Provide the (X, Y) coordinate of the cell's center where the given text is located.  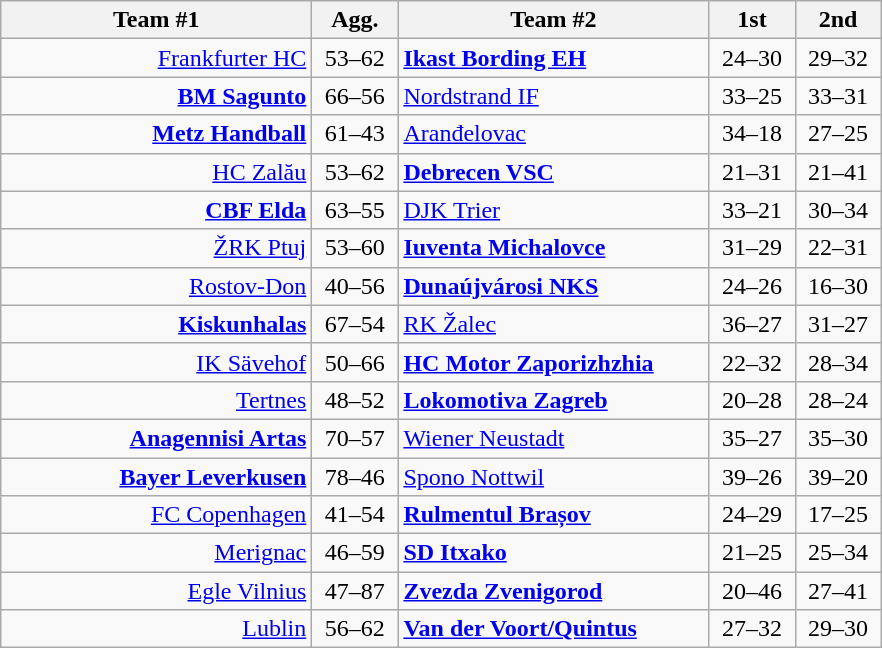
67–54 (355, 324)
Lokomotiva Zagreb (554, 400)
28–24 (838, 400)
24–30 (752, 58)
1st (752, 20)
27–41 (838, 591)
33–25 (752, 96)
Kiskunhalas (156, 324)
Anagennisi Artas (156, 438)
39–26 (752, 477)
29–32 (838, 58)
Agg. (355, 20)
Ikast Bording EH (554, 58)
RK Žalec (554, 324)
61–43 (355, 134)
20–46 (752, 591)
48–52 (355, 400)
41–54 (355, 515)
Debrecen VSC (554, 172)
Merignac (156, 553)
21–31 (752, 172)
29–30 (838, 629)
21–25 (752, 553)
BM Sagunto (156, 96)
Zvezda Zvenigorod (554, 591)
33–31 (838, 96)
31–29 (752, 248)
IK Sävehof (156, 362)
63–55 (355, 210)
SD Itxako (554, 553)
25–34 (838, 553)
Nordstrand IF (554, 96)
Iuventa Michalovce (554, 248)
Lublin (156, 629)
16–30 (838, 286)
DJK Trier (554, 210)
35–30 (838, 438)
28–34 (838, 362)
Aranđelovac (554, 134)
27–25 (838, 134)
30–34 (838, 210)
70–57 (355, 438)
40–56 (355, 286)
Wiener Neustadt (554, 438)
46–59 (355, 553)
36–27 (752, 324)
ŽRK Ptuj (156, 248)
50–66 (355, 362)
CBF Elda (156, 210)
56–62 (355, 629)
Egle Vilnius (156, 591)
Bayer Leverkusen (156, 477)
27–32 (752, 629)
HC Zalău (156, 172)
33–21 (752, 210)
66–56 (355, 96)
2nd (838, 20)
21–41 (838, 172)
HC Motor Zaporizhzhia (554, 362)
Frankfurter HC (156, 58)
39–20 (838, 477)
53–60 (355, 248)
Van der Voort/Quintus (554, 629)
Spono Nottwil (554, 477)
78–46 (355, 477)
24–29 (752, 515)
Rulmentul Brașov (554, 515)
Team #1 (156, 20)
22–31 (838, 248)
20–28 (752, 400)
22–32 (752, 362)
Tertnes (156, 400)
24–26 (752, 286)
Rostov-Don (156, 286)
Dunaújvárosi NKS (554, 286)
31–27 (838, 324)
47–87 (355, 591)
Metz Handball (156, 134)
17–25 (838, 515)
34–18 (752, 134)
FC Copenhagen (156, 515)
Team #2 (554, 20)
35–27 (752, 438)
